Provide the (x, y) coordinate of the cell's center where the given text is located.  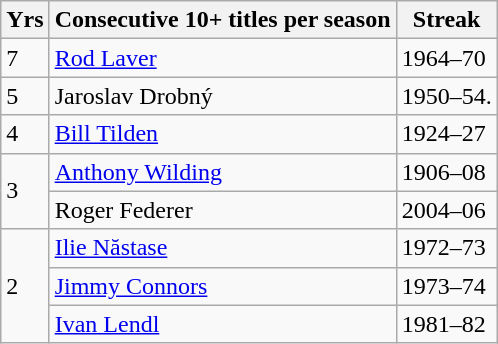
1906–08 (446, 172)
7 (25, 58)
Ivan Lendl (222, 324)
Jaroslav Drobný (222, 96)
Consecutive 10+ titles per season (222, 20)
Ilie Năstase (222, 248)
5 (25, 96)
1972–73 (446, 248)
1924–27 (446, 134)
2004–06 (446, 210)
3 (25, 191)
1973–74 (446, 286)
Yrs (25, 20)
4 (25, 134)
Anthony Wilding (222, 172)
Roger Federer (222, 210)
1964–70 (446, 58)
Rod Laver (222, 58)
1950–54. (446, 96)
Bill Tilden (222, 134)
Jimmy Connors (222, 286)
1981–82 (446, 324)
2 (25, 286)
Streak (446, 20)
